Extract the (X, Y) coordinate from the center of the cell holding the provided text.  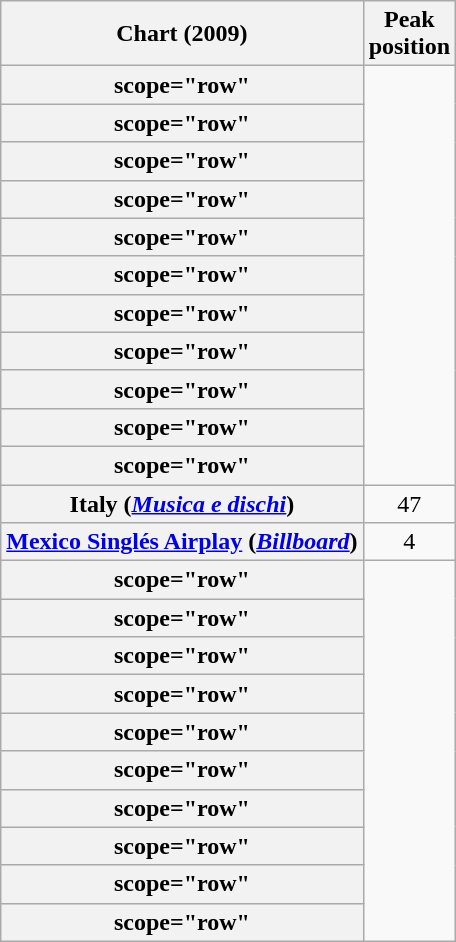
Italy (Musica e dischi) (182, 503)
Peakposition (409, 34)
47 (409, 503)
Chart (2009) (182, 34)
4 (409, 542)
Mexico Singlés Airplay (Billboard) (182, 542)
